Determine the (x, y) coordinate at the center of the cell enclosing the given text.  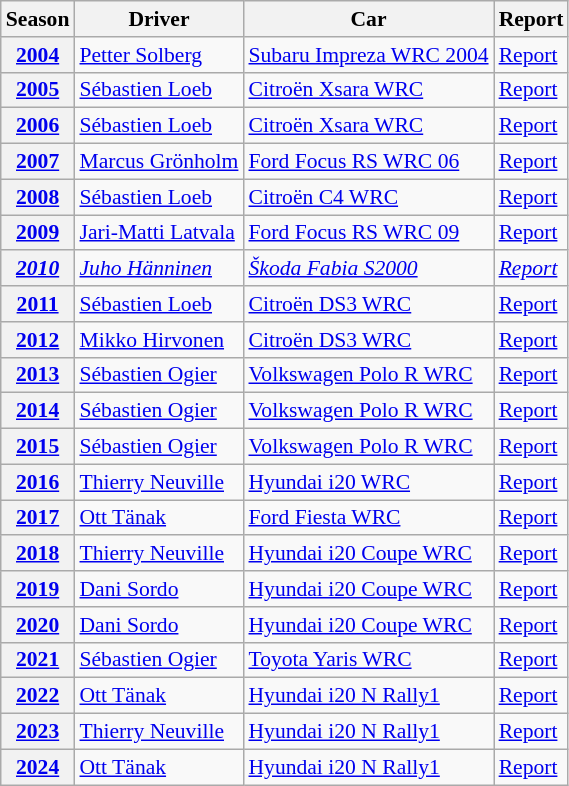
Petter Solberg (158, 55)
Jari-Matti Latvala (158, 233)
2018 (38, 554)
Ford Focus RS WRC 09 (368, 233)
2007 (38, 162)
2009 (38, 233)
2019 (38, 589)
2023 (38, 732)
2005 (38, 90)
Citroën C4 WRC (368, 197)
2017 (38, 518)
Toyota Yaris WRC (368, 660)
Subaru Impreza WRC 2004 (368, 55)
Driver (158, 19)
2012 (38, 340)
Hyundai i20 WRC (368, 482)
2008 (38, 197)
2024 (38, 767)
2015 (38, 447)
2022 (38, 696)
2016 (38, 482)
2011 (38, 304)
2010 (38, 269)
Season (38, 19)
Juho Hänninen (158, 269)
Mikko Hirvonen (158, 340)
2004 (38, 55)
2013 (38, 375)
2021 (38, 660)
2020 (38, 625)
2006 (38, 126)
2014 (38, 411)
Marcus Grönholm (158, 162)
Škoda Fabia S2000 (368, 269)
Ford Fiesta WRC (368, 518)
Ford Focus RS WRC 06 (368, 162)
Car (368, 19)
